Capture the cell that displays the provided text and extract its (x, y) central coordinate. 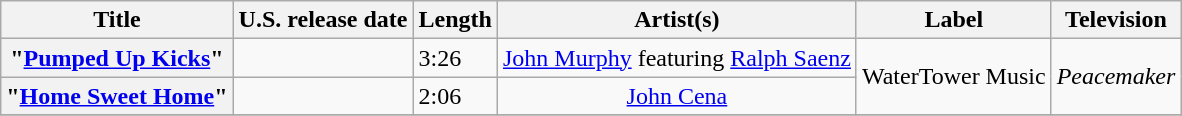
U.S. release date (323, 20)
Television (1116, 20)
WaterTower Music (954, 77)
Title (117, 20)
John Murphy featuring Ralph Saenz (676, 58)
"Home Sweet Home" (117, 96)
"Pumped Up Kicks" (117, 58)
Peacemaker (1116, 77)
3:26 (455, 58)
Length (455, 20)
2:06 (455, 96)
Artist(s) (676, 20)
Label (954, 20)
John Cena (676, 96)
